Find where the given text appears and provide that cell's center as (x, y) coordinate. 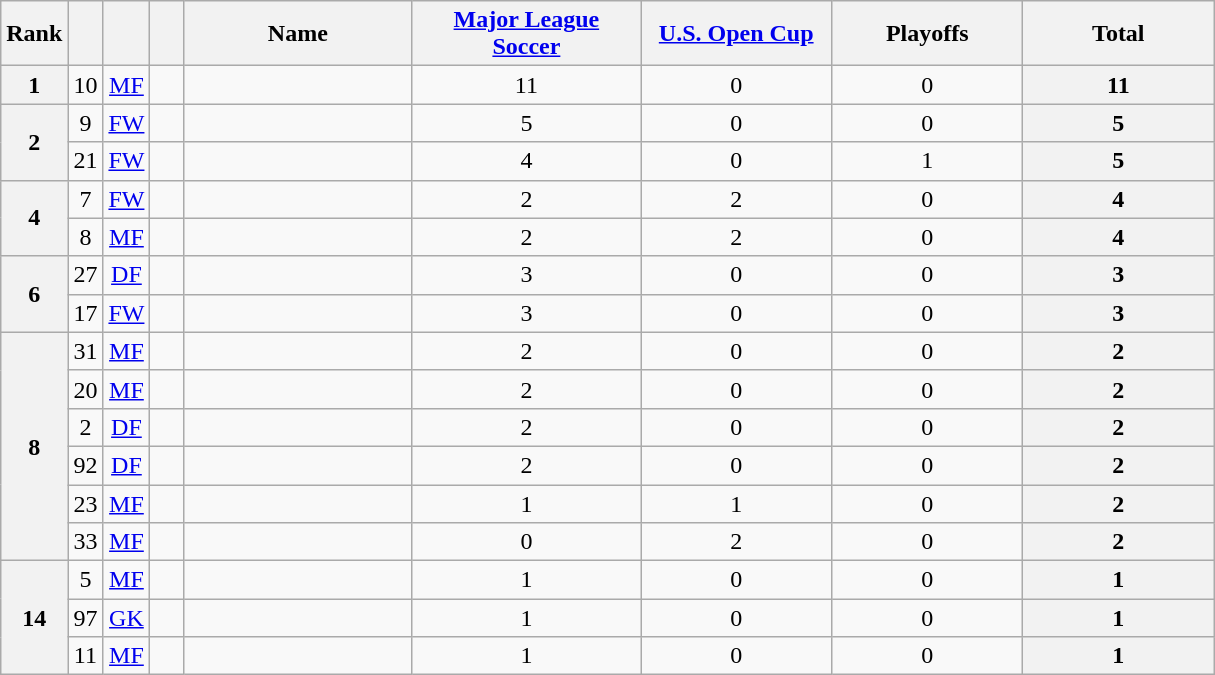
9 (86, 123)
21 (86, 161)
6 (34, 294)
92 (86, 465)
Name (298, 34)
23 (86, 503)
20 (86, 389)
27 (86, 275)
31 (86, 351)
U.S. Open Cup (736, 34)
Major League Soccer (526, 34)
Rank (34, 34)
GK (126, 618)
10 (86, 85)
14 (34, 618)
Playoffs (928, 34)
17 (86, 313)
7 (86, 199)
97 (86, 618)
33 (86, 542)
Total (1118, 34)
